Determine the (x, y) coordinate at the center of the cell enclosing the given text.  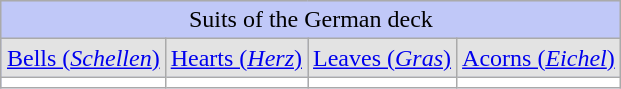
Acorns (Eichel) (539, 58)
Suits of the German deck (310, 20)
Hearts (Herz) (236, 58)
Bells (Schellen) (83, 58)
Leaves (Gras) (382, 58)
